Identify which cell holds the provided text, then report its (X, Y) central coordinate. 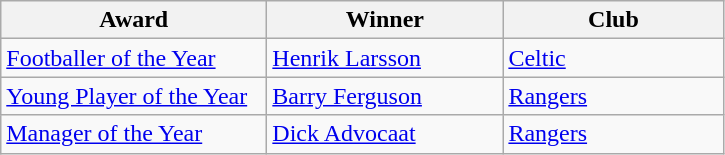
Club (614, 20)
Barry Ferguson (385, 96)
Manager of the Year (134, 134)
Award (134, 20)
Henrik Larsson (385, 58)
Celtic (614, 58)
Footballer of the Year (134, 58)
Winner (385, 20)
Dick Advocaat (385, 134)
Young Player of the Year (134, 96)
